Find where the given text appears and provide that cell's center as [X, Y] coordinate. 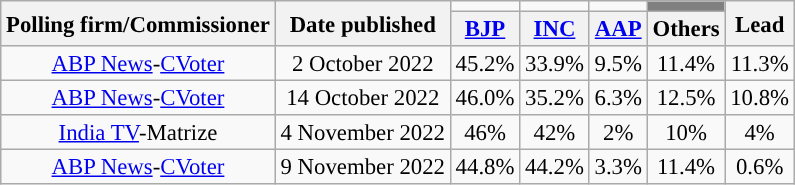
44.2% [554, 168]
33.9% [554, 64]
2% [618, 132]
35.2% [554, 98]
4 November 2022 [362, 132]
9 November 2022 [362, 168]
10.8% [760, 98]
BJP [484, 30]
Polling firm/Commissioner [138, 24]
12.5% [686, 98]
Others [686, 30]
44.8% [484, 168]
0.6% [760, 168]
AAP [618, 30]
INC [554, 30]
6.3% [618, 98]
10% [686, 132]
Date published [362, 24]
45.2% [484, 64]
46.0% [484, 98]
11.3% [760, 64]
42% [554, 132]
14 October 2022 [362, 98]
India TV-Matrize [138, 132]
3.3% [618, 168]
2 October 2022 [362, 64]
46% [484, 132]
9.5% [618, 64]
4% [760, 132]
Lead [760, 24]
